Capture the cell that displays the provided text and extract its [x, y] central coordinate. 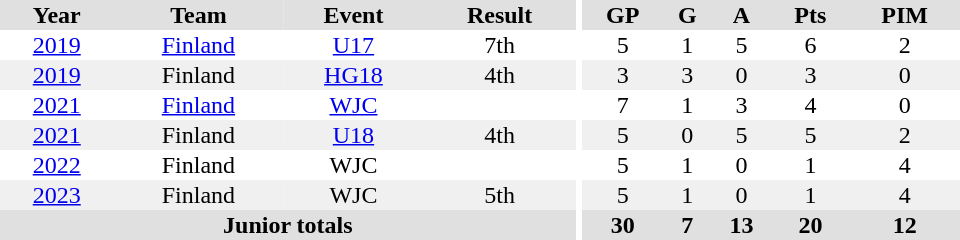
7th [500, 45]
Event [353, 15]
PIM [904, 15]
Junior totals [288, 225]
13 [741, 225]
12 [904, 225]
Team [198, 15]
6 [810, 45]
U17 [353, 45]
U18 [353, 135]
A [741, 15]
2023 [56, 195]
30 [622, 225]
HG18 [353, 75]
Pts [810, 15]
Result [500, 15]
Year [56, 15]
5th [500, 195]
20 [810, 225]
2022 [56, 165]
G [687, 15]
GP [622, 15]
